Determine the [X, Y] coordinate at the center of the cell enclosing the given text.  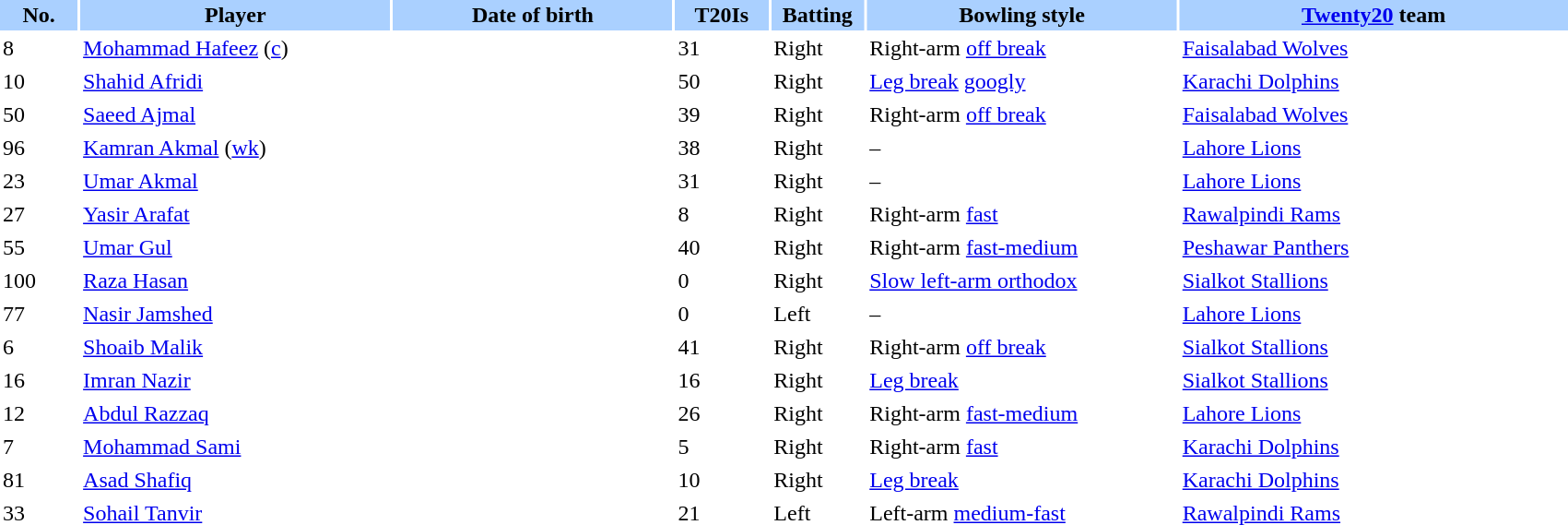
100 [39, 280]
40 [721, 247]
Player [235, 15]
Yasir Arafat [235, 214]
Bowling style [1021, 15]
23 [39, 181]
Date of birth [533, 15]
Mohammad Hafeez (c) [235, 48]
Umar Akmal [235, 181]
Saeed Ajmal [235, 114]
Left [817, 314]
Imran Nazir [235, 380]
12 [39, 413]
27 [39, 214]
Batting [817, 15]
Asad Shafiq [235, 480]
Shoaib Malik [235, 347]
Shahid Afridi [235, 81]
55 [39, 247]
7 [39, 447]
81 [39, 480]
Leg break googly [1021, 81]
26 [721, 413]
Slow left-arm orthodox [1021, 280]
Twenty20 team [1373, 15]
5 [721, 447]
Mohammad Sami [235, 447]
Kamran Akmal (wk) [235, 148]
Rawalpindi Rams [1373, 214]
T20Is [721, 15]
Nasir Jamshed [235, 314]
6 [39, 347]
Raza Hasan [235, 280]
Abdul Razzaq [235, 413]
Umar Gul [235, 247]
No. [39, 15]
Peshawar Panthers [1373, 247]
38 [721, 148]
41 [721, 347]
39 [721, 114]
96 [39, 148]
77 [39, 314]
